From the cell containing the given text, extract its center point as [x, y] coordinate. 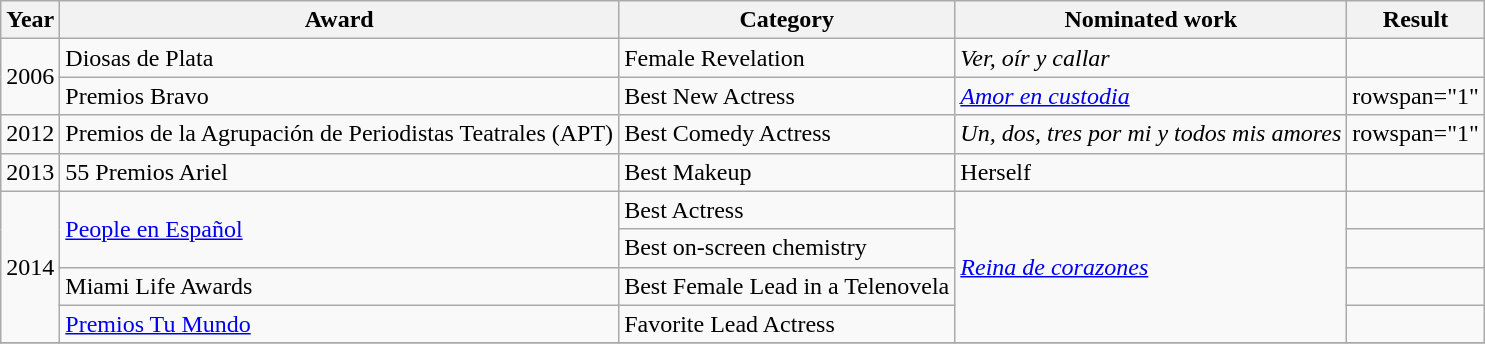
2006 [30, 77]
Result [1416, 20]
Herself [1151, 172]
Ver, oír y callar [1151, 58]
People en Español [340, 229]
Best Comedy Actress [787, 134]
Favorite Lead Actress [787, 324]
Miami Life Awards [340, 286]
Un, dos, tres por mi y todos mis amores [1151, 134]
Award [340, 20]
Reina de corazones [1151, 267]
2013 [30, 172]
Year [30, 20]
Amor en custodia [1151, 96]
Best Makeup [787, 172]
Nominated work [1151, 20]
2014 [30, 267]
Best Actress [787, 210]
Best on-screen chemistry [787, 248]
Premios de la Agrupación de Periodistas Teatrales (APT) [340, 134]
Best Female Lead in a Telenovela [787, 286]
55 Premios Ariel [340, 172]
Best New Actress [787, 96]
Diosas de Plata [340, 58]
Premios Tu Mundo [340, 324]
Premios Bravo [340, 96]
Female Revelation [787, 58]
2012 [30, 134]
Category [787, 20]
